Search for the cell housing the specified text and yield its [x, y] center coordinate. 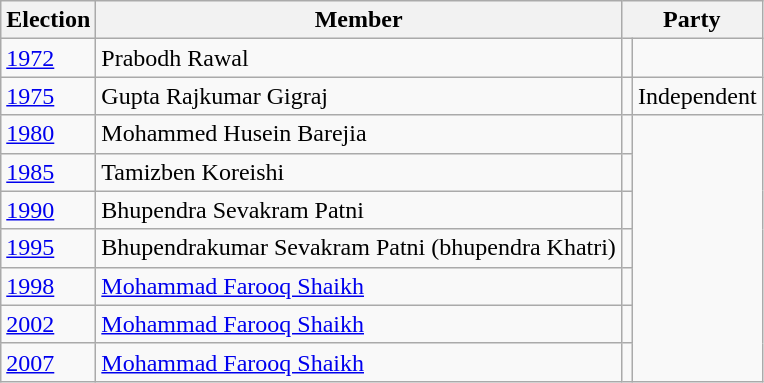
Member [359, 20]
1990 [48, 210]
Prabodh Rawal [359, 58]
Mohammed Husein Barejia [359, 134]
Bhupendrakumar Sevakram Patni (bhupendra Khatri) [359, 248]
Election [48, 20]
Bhupendra Sevakram Patni [359, 210]
2002 [48, 324]
1972 [48, 58]
Tamizben Koreishi [359, 172]
1975 [48, 96]
2007 [48, 362]
1980 [48, 134]
1998 [48, 286]
1995 [48, 248]
1985 [48, 172]
Independent [697, 96]
Gupta Rajkumar Gigraj [359, 96]
Party [692, 20]
